Return (x, y) of the center of cell containing provided text 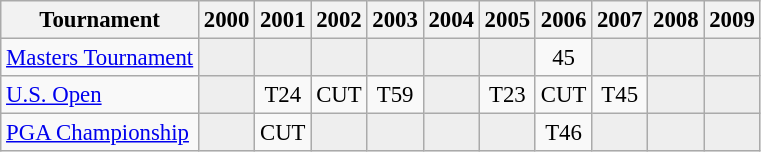
2009 (732, 20)
2005 (507, 20)
45 (563, 58)
2002 (339, 20)
2001 (283, 20)
U.S. Open (100, 95)
T59 (395, 95)
Tournament (100, 20)
2004 (451, 20)
2007 (620, 20)
T24 (283, 95)
2006 (563, 20)
2008 (676, 20)
PGA Championship (100, 133)
2003 (395, 20)
T45 (620, 95)
Masters Tournament (100, 58)
2000 (227, 20)
T23 (507, 95)
T46 (563, 133)
